Scan for the cell matching the given text and deliver its [x, y] coordinate at center. 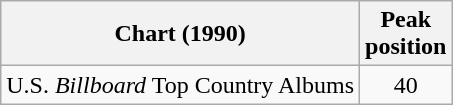
Peakposition [406, 34]
40 [406, 85]
U.S. Billboard Top Country Albums [180, 85]
Chart (1990) [180, 34]
